Extract the [X, Y] coordinate from the center of the cell holding the provided text.  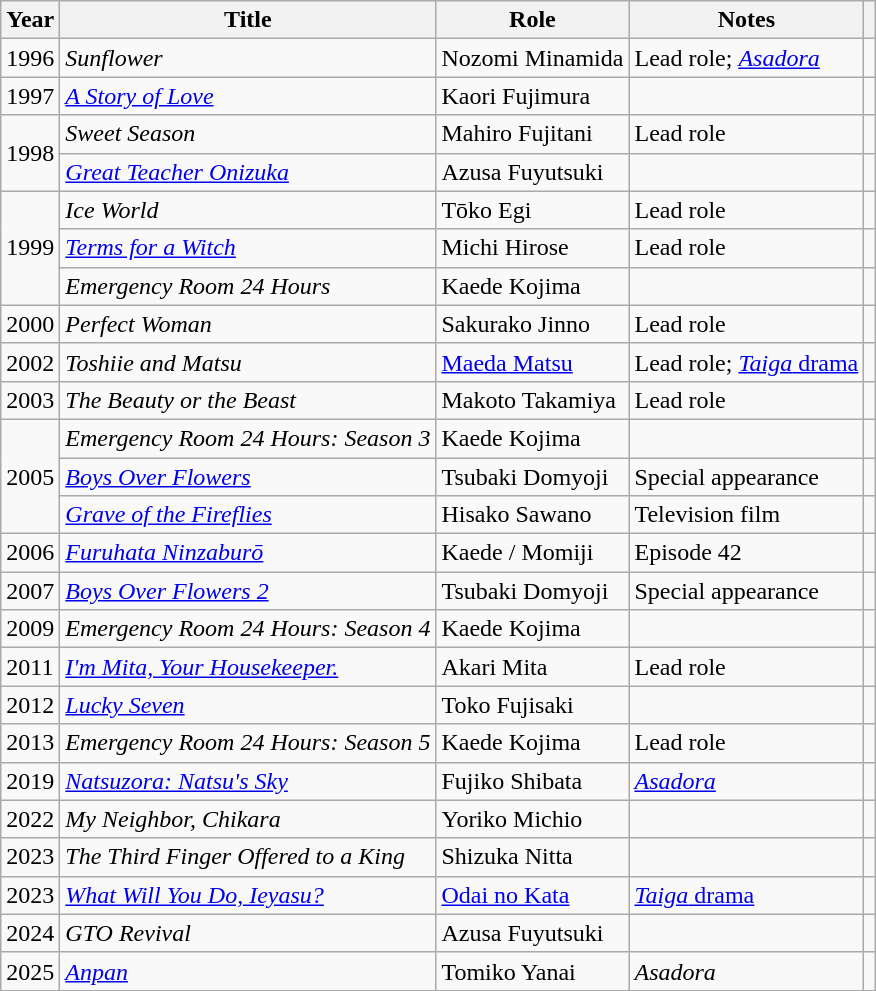
2007 [30, 591]
Grave of the Fireflies [248, 515]
Anpan [248, 971]
Furuhata Ninzaburō [248, 553]
Lead role; Asadora [746, 58]
1998 [30, 153]
A Story of Love [248, 96]
1996 [30, 58]
Emergency Room 24 Hours: Season 3 [248, 438]
Perfect Woman [248, 324]
Mahiro Fujitani [532, 134]
2013 [30, 743]
2006 [30, 553]
GTO Revival [248, 933]
Sunflower [248, 58]
I'm Mita, Your Housekeeper. [248, 667]
Michi Hirose [532, 248]
Notes [746, 20]
Fujiko Shibata [532, 781]
Lucky Seven [248, 705]
Title [248, 20]
Makoto Takamiya [532, 400]
1997 [30, 96]
Terms for a Witch [248, 248]
Natsuzora: Natsu's Sky [248, 781]
Boys Over Flowers [248, 477]
Akari Mita [532, 667]
Kaede / Momiji [532, 553]
Year [30, 20]
Tomiko Yanai [532, 971]
Television film [746, 515]
Sweet Season [248, 134]
Toko Fujisaki [532, 705]
2025 [30, 971]
Role [532, 20]
2012 [30, 705]
Lead role; Taiga drama [746, 362]
Sakurako Jinno [532, 324]
Yoriko Michio [532, 819]
Odai no Kata [532, 895]
2003 [30, 400]
The Third Finger Offered to a King [248, 857]
Emergency Room 24 Hours: Season 4 [248, 629]
2002 [30, 362]
Great Teacher Onizuka [248, 172]
My Neighbor, Chikara [248, 819]
2019 [30, 781]
2024 [30, 933]
Kaori Fujimura [532, 96]
1999 [30, 248]
Nozomi Minamida [532, 58]
2009 [30, 629]
Emergency Room 24 Hours: Season 5 [248, 743]
Hisako Sawano [532, 515]
Maeda Matsu [532, 362]
Toshiie and Matsu [248, 362]
2022 [30, 819]
The Beauty or the Beast [248, 400]
Tōko Egi [532, 210]
Shizuka Nitta [532, 857]
Ice World [248, 210]
Episode 42 [746, 553]
Emergency Room 24 Hours [248, 286]
2005 [30, 476]
Boys Over Flowers 2 [248, 591]
Taiga drama [746, 895]
2011 [30, 667]
What Will You Do, Ieyasu? [248, 895]
2000 [30, 324]
